Find where the given text appears and provide that cell's center as (X, Y) coordinate. 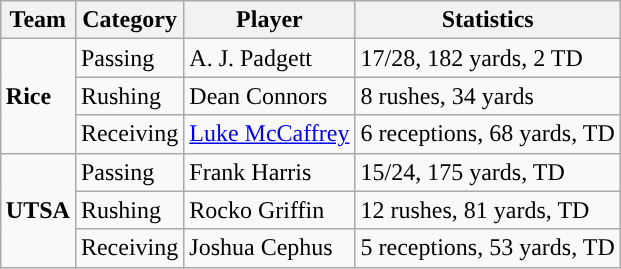
Team (38, 20)
15/24, 175 yards, TD (488, 172)
Luke McCaffrey (270, 134)
Statistics (488, 20)
Rocko Griffin (270, 210)
Player (270, 20)
12 rushes, 81 yards, TD (488, 210)
Frank Harris (270, 172)
8 rushes, 34 yards (488, 96)
6 receptions, 68 yards, TD (488, 134)
Dean Connors (270, 96)
Joshua Cephus (270, 248)
Category (129, 20)
Rice (38, 96)
A. J. Padgett (270, 58)
UTSA (38, 210)
17/28, 182 yards, 2 TD (488, 58)
5 receptions, 53 yards, TD (488, 248)
